Return the (x, y) coordinate for the center point of the cell that contains the specified text.  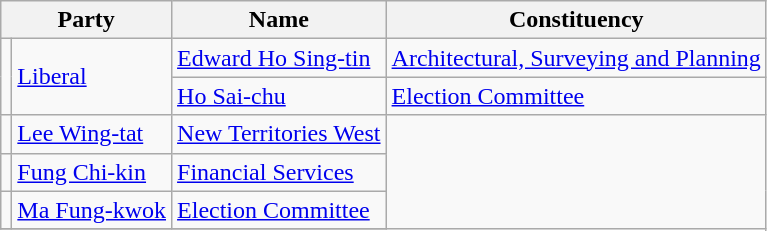
Name (280, 20)
Lee Wing-tat (92, 134)
Financial Services (280, 172)
Ho Sai-chu (280, 96)
Party (86, 20)
Architectural, Surveying and Planning (576, 58)
Constituency (576, 20)
Fung Chi-kin (92, 172)
Ma Fung-kwok (92, 210)
Liberal (92, 77)
Edward Ho Sing-tin (280, 58)
New Territories West (280, 134)
